Search for the cell housing the specified text and yield its (x, y) center coordinate. 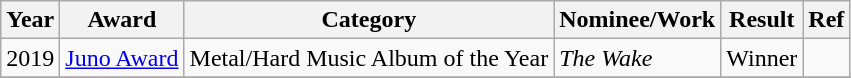
Category (369, 20)
Metal/Hard Music Album of the Year (369, 58)
The Wake (638, 58)
Ref (826, 20)
Award (122, 20)
Nominee/Work (638, 20)
Juno Award (122, 58)
Winner (762, 58)
Year (30, 20)
Result (762, 20)
2019 (30, 58)
